Extract the (X, Y) coordinate from the center of the cell holding the provided text.  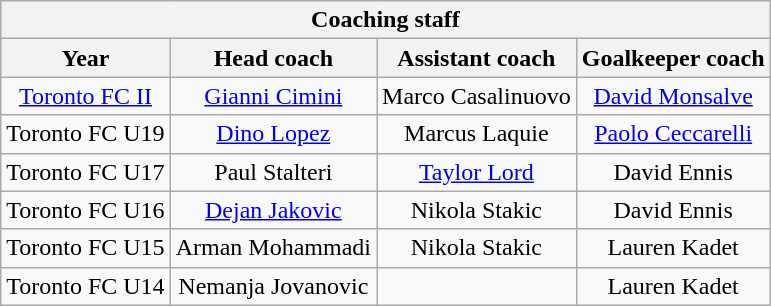
Year (86, 58)
Marcus Laquie (477, 134)
Head coach (273, 58)
Marco Casalinuovo (477, 96)
Coaching staff (386, 20)
Toronto FC U16 (86, 210)
Arman Mohammadi (273, 248)
Toronto FC U17 (86, 172)
Gianni Cimini (273, 96)
Toronto FC U14 (86, 286)
Toronto FC U15 (86, 248)
Paul Stalteri (273, 172)
Assistant coach (477, 58)
Dejan Jakovic (273, 210)
Nemanja Jovanovic (273, 286)
Toronto FC U19 (86, 134)
Dino Lopez (273, 134)
David Monsalve (673, 96)
Paolo Ceccarelli (673, 134)
Goalkeeper coach (673, 58)
Toronto FC II (86, 96)
Taylor Lord (477, 172)
